Return [X, Y] of the center of cell containing provided text 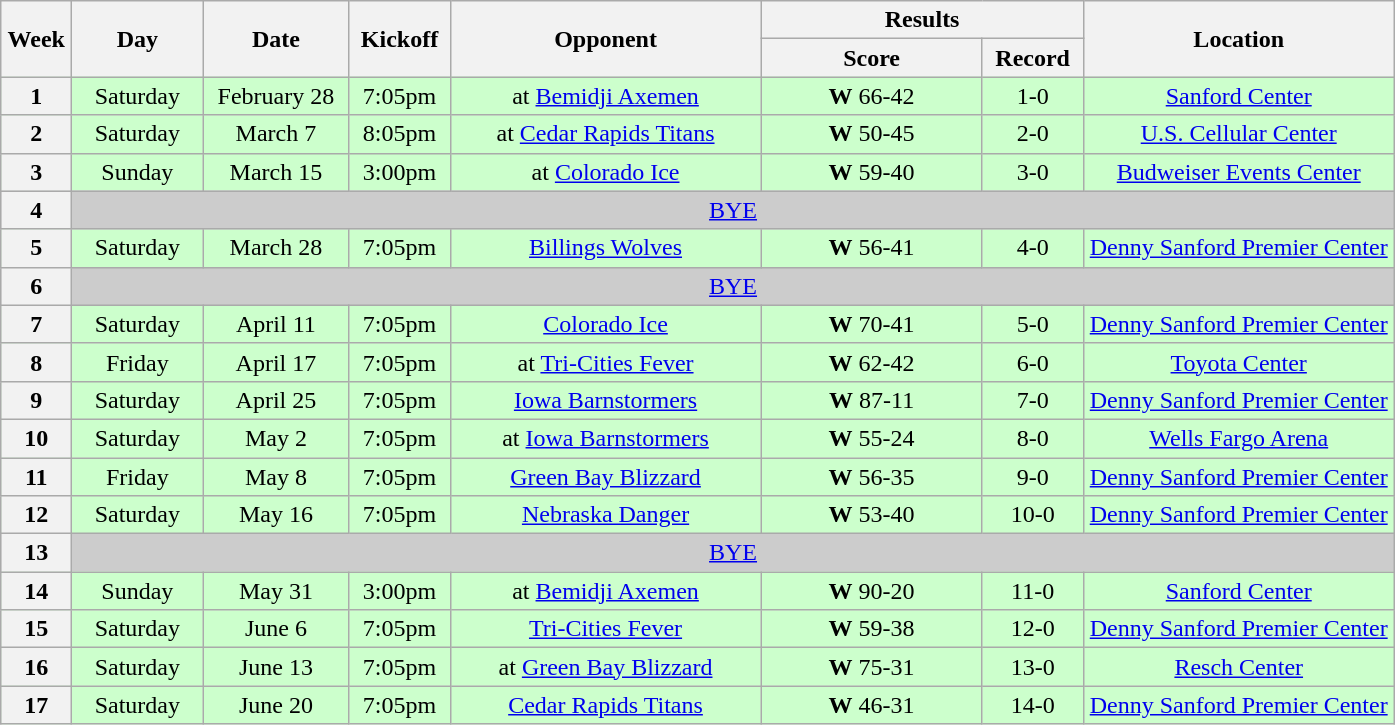
June 20 [276, 705]
Day [138, 39]
1 [36, 96]
12 [36, 515]
Resch Center [1238, 667]
W 46-31 [872, 705]
2-0 [1032, 134]
Tri-Cities Fever [606, 629]
Cedar Rapids Titans [606, 705]
5-0 [1032, 324]
June 6 [276, 629]
W 62-42 [872, 362]
May 31 [276, 591]
14 [36, 591]
Colorado Ice [606, 324]
at Green Bay Blizzard [606, 667]
6-0 [1032, 362]
8-0 [1032, 438]
at Iowa Barnstormers [606, 438]
4-0 [1032, 248]
at Cedar Rapids Titans [606, 134]
W 50-45 [872, 134]
W 56-41 [872, 248]
March 7 [276, 134]
Iowa Barnstormers [606, 400]
February 28 [276, 96]
Billings Wolves [606, 248]
10-0 [1032, 515]
W 87-11 [872, 400]
Kickoff [400, 39]
4 [36, 210]
W 55-24 [872, 438]
June 13 [276, 667]
Toyota Center [1238, 362]
Date [276, 39]
3-0 [1032, 172]
Record [1032, 58]
W 66-42 [872, 96]
8 [36, 362]
Budweiser Events Center [1238, 172]
16 [36, 667]
9 [36, 400]
Location [1238, 39]
15 [36, 629]
17 [36, 705]
12-0 [1032, 629]
April 17 [276, 362]
W 75-31 [872, 667]
W 70-41 [872, 324]
Wells Fargo Arena [1238, 438]
W 53-40 [872, 515]
10 [36, 438]
Results [922, 20]
7-0 [1032, 400]
11-0 [1032, 591]
3 [36, 172]
U.S. Cellular Center [1238, 134]
7 [36, 324]
May 16 [276, 515]
May 2 [276, 438]
W 90-20 [872, 591]
March 15 [276, 172]
March 28 [276, 248]
11 [36, 477]
May 8 [276, 477]
2 [36, 134]
13-0 [1032, 667]
W 59-38 [872, 629]
Week [36, 39]
W 56-35 [872, 477]
1-0 [1032, 96]
14-0 [1032, 705]
8:05pm [400, 134]
W 59-40 [872, 172]
6 [36, 286]
April 11 [276, 324]
13 [36, 553]
5 [36, 248]
9-0 [1032, 477]
Nebraska Danger [606, 515]
Green Bay Blizzard [606, 477]
at Tri-Cities Fever [606, 362]
at Colorado Ice [606, 172]
Score [872, 58]
Opponent [606, 39]
April 25 [276, 400]
